Identify which cell holds the provided text, then report its [x, y] central coordinate. 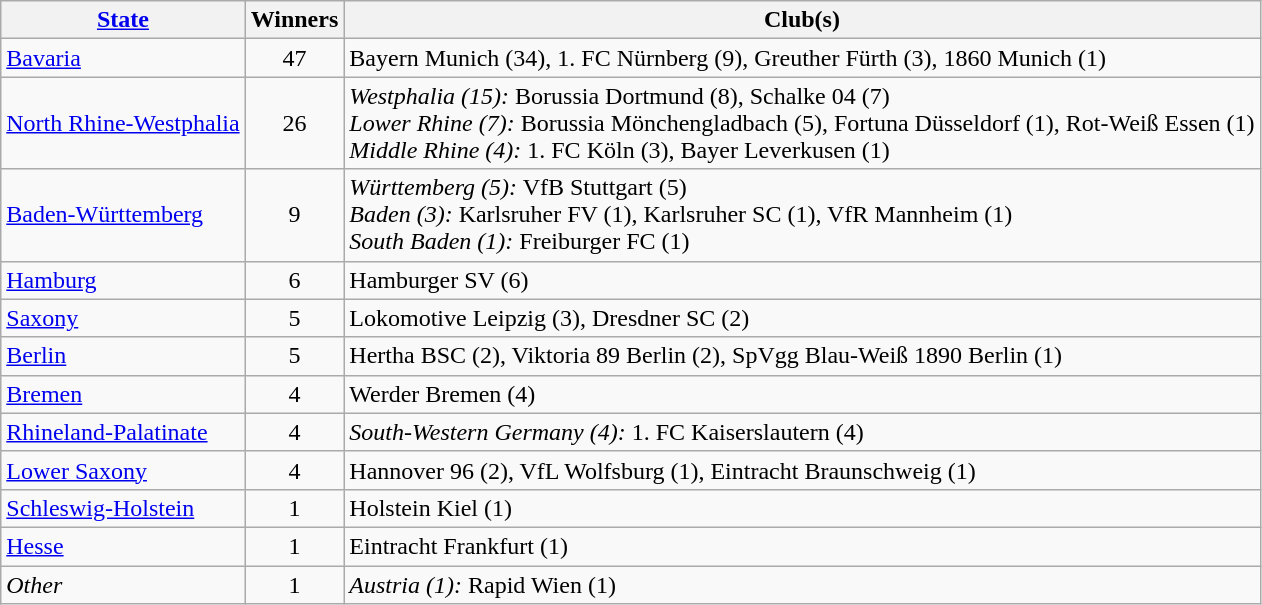
Hamburg [123, 280]
Hertha BSC (2), Viktoria 89 Berlin (2), SpVgg Blau-Weiß 1890 Berlin (1) [802, 356]
Werder Bremen (4) [802, 394]
Württemberg (5): VfB Stuttgart (5)Baden (3): Karlsruher FV (1), Karlsruher SC (1), VfR Mannheim (1)South Baden (1): Freiburger FC (1) [802, 215]
South-Western Germany (4): 1. FC Kaiserslautern (4) [802, 432]
Club(s) [802, 20]
47 [294, 58]
Hamburger SV (6) [802, 280]
Lower Saxony [123, 470]
Bayern Munich (34), 1. FC Nürnberg (9), Greuther Fürth (3), 1860 Munich (1) [802, 58]
Rhineland-Palatinate [123, 432]
6 [294, 280]
North Rhine-Westphalia [123, 123]
Eintracht Frankfurt (1) [802, 546]
Saxony [123, 318]
Hesse [123, 546]
9 [294, 215]
Lokomotive Leipzig (3), Dresdner SC (2) [802, 318]
Hannover 96 (2), VfL Wolfsburg (1), Eintracht Braunschweig (1) [802, 470]
Austria (1): Rapid Wien (1) [802, 585]
26 [294, 123]
Schleswig-Holstein [123, 508]
Other [123, 585]
Berlin [123, 356]
Winners [294, 20]
Baden-Württemberg [123, 215]
Holstein Kiel (1) [802, 508]
State [123, 20]
Bremen [123, 394]
Bavaria [123, 58]
